For the text-containing cell, return its midpoint in (X, Y) coordinate format. 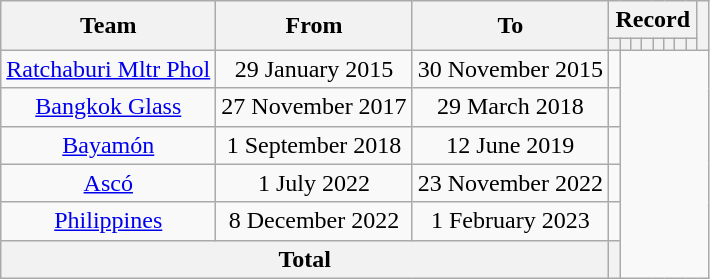
Bangkok Glass (108, 107)
Team (108, 26)
29 January 2015 (314, 69)
Ratchaburi Mltr Phol (108, 69)
23 November 2022 (510, 183)
Total (305, 259)
Record (653, 20)
30 November 2015 (510, 69)
Bayamón (108, 145)
1 February 2023 (510, 221)
12 June 2019 (510, 145)
1 July 2022 (314, 183)
From (314, 26)
Philippines (108, 221)
Ascó (108, 183)
8 December 2022 (314, 221)
1 September 2018 (314, 145)
29 March 2018 (510, 107)
27 November 2017 (314, 107)
To (510, 26)
